Output the (x, y) coordinate of the center of the cell containing the given text.  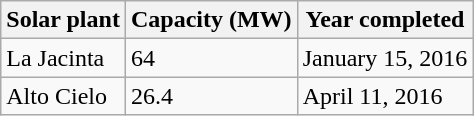
Alto Cielo (64, 96)
26.4 (211, 96)
January 15, 2016 (385, 58)
Solar plant (64, 20)
Capacity (MW) (211, 20)
64 (211, 58)
April 11, 2016 (385, 96)
Year completed (385, 20)
La Jacinta (64, 58)
